Detect which cell encompasses the target text, then output its (x, y) center coordinate. 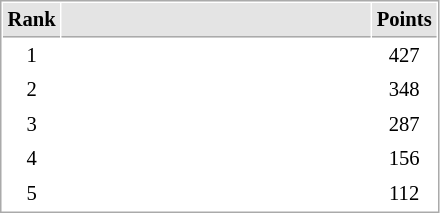
287 (404, 124)
Points (404, 20)
348 (404, 90)
2 (32, 90)
5 (32, 194)
427 (404, 56)
3 (32, 124)
Rank (32, 20)
1 (32, 56)
156 (404, 158)
112 (404, 194)
4 (32, 158)
